Capture the cell that displays the provided text and extract its [x, y] central coordinate. 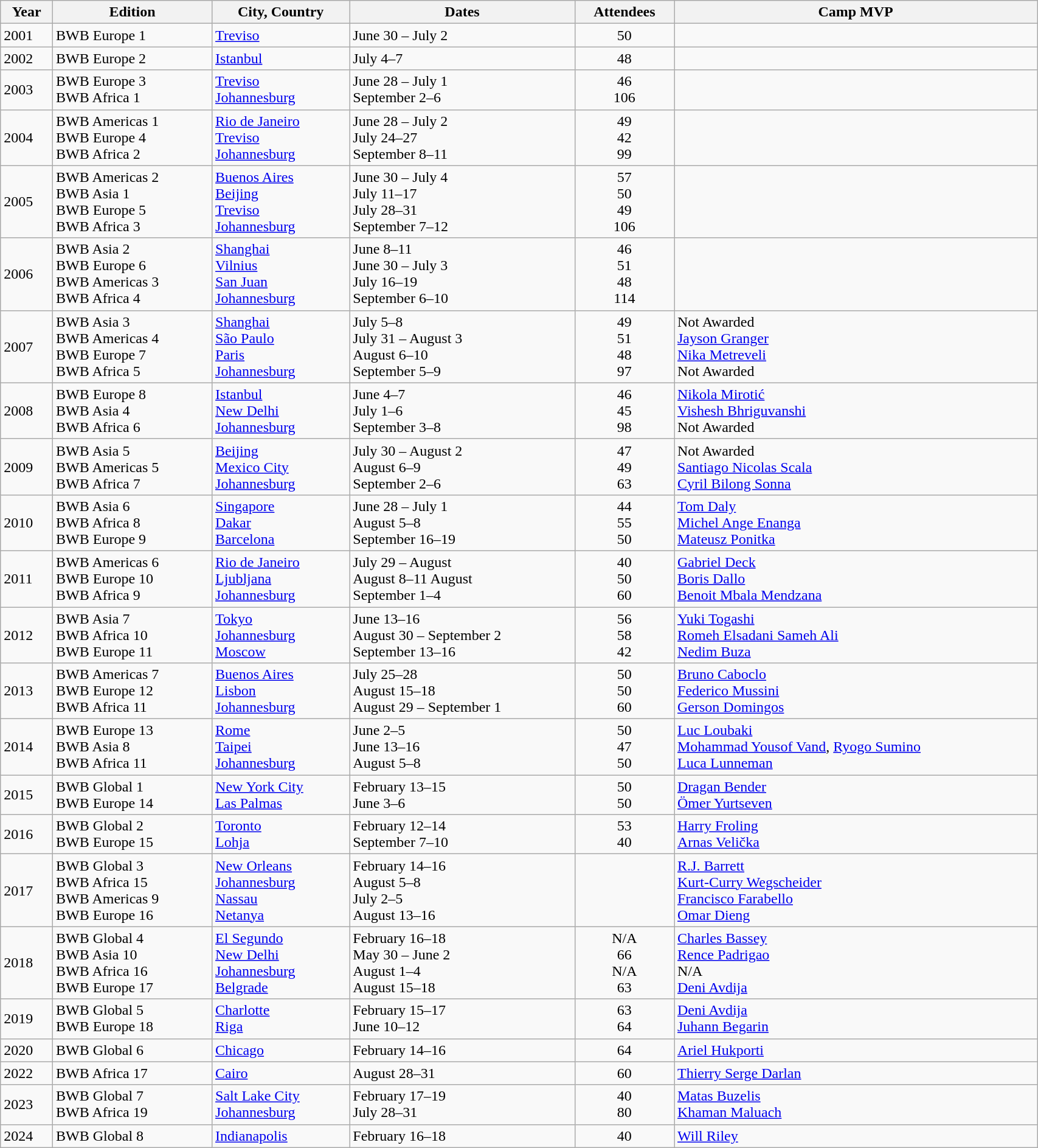
4080 [624, 1105]
Yuki Togashi Romeh Elsadani Sameh Ali Nedim Buza [855, 635]
5050 [624, 795]
February 17–19July 28–31 [462, 1105]
Istanbul New Delhi Johannesburg [281, 411]
2010 [27, 523]
July 25–28August 15–18 August 29 – September 1 [462, 691]
Dates [462, 12]
June 2–5 June 13–16August 5–8 [462, 747]
Buenos Aires Lisbon Johannesburg [281, 691]
5340 [624, 835]
February 14–16 [462, 1050]
Rome Taipei Johannesburg [281, 747]
Toronto Lohja [281, 835]
Camp MVP [855, 12]
575049106 [624, 202]
Edition [133, 12]
June 4–7July 1–6September 3–8 [462, 411]
46106 [624, 90]
R.J. Barrett Kurt-Curry Wegscheider Francisco Farabello Omar Dieng [855, 891]
474963 [624, 467]
BWB Europe 13 BWB Asia 8 BWB Africa 11 [133, 747]
City, Country [281, 12]
BWB Europe 8 BWB Asia 4 BWB Africa 6 [133, 411]
465148114 [624, 274]
2002 [27, 58]
2013 [27, 691]
Nikola Mirotić Vishesh BhriguvanshiNot Awarded [855, 411]
2012 [27, 635]
February 13–15 June 3–6 [462, 795]
New York City Las Palmas [281, 795]
2011 [27, 579]
July 5–8July 31 – August 3 August 6–10 September 5–9 [462, 347]
Dragan Bender Ömer Yurtseven [855, 795]
Charlotte Riga [281, 1018]
494299 [624, 137]
El Segundo New Delhi Johannesburg Belgrade [281, 962]
June 13–16August 30 – September 2September 13–16 [462, 635]
BWB Global 1 BWB Europe 14 [133, 795]
New Orleans Johannesburg Nassau Netanya [281, 891]
2007 [27, 347]
Treviso [281, 35]
Cairo [281, 1073]
Gabriel Deck Boris Dallo Benoit Mbala Mendzana [855, 579]
2024 [27, 1136]
Tom Daly Michel Ange Enanga Mateusz Ponitka [855, 523]
2004 [27, 137]
BWB Americas 6 BWB Europe 10 BWB Africa 9 [133, 579]
48 [624, 58]
July 29 – August August 8–11 AugustSeptember 1–4 [462, 579]
June 30 – July 2 [462, 35]
40 [624, 1136]
June 28 – July 2 July 24–27September 8–11 [462, 137]
BWB Americas 2 BWB Asia 1 BWB Europe 5 BWB Africa 3 [133, 202]
Buenos Aires Beijing Treviso Johannesburg [281, 202]
Tokyo Johannesburg Moscow [281, 635]
405060 [624, 579]
June 30 – July 4 July 11–17 July 28–31September 7–12 [462, 202]
2006 [27, 274]
BWB Asia 2 BWB Europe 6 BWB Americas 3 BWB Africa 4 [133, 274]
BWB Global 4BWB Asia 10 BWB Africa 16 BWB Europe 17 [133, 962]
2022 [27, 1073]
February 14–16August 5–8July 2–5August 13–16 [462, 891]
49514897 [624, 347]
Chicago [281, 1050]
2016 [27, 835]
2001 [27, 35]
Ariel Hukporti [855, 1050]
BWB Asia 6 BWB Africa 8 BWB Europe 9 [133, 523]
BWB Americas 1 BWB Europe 4 BWB Africa 2 [133, 137]
2014 [27, 747]
February 12–14 September 7–10 [462, 835]
February 15–17 June 10–12 [462, 1018]
BWB Global 6 [133, 1050]
464598 [624, 411]
BWB Asia 5 BWB Americas 5 BWB Africa 7 [133, 467]
Year [27, 12]
Thierry Serge Darlan [855, 1073]
445550 [624, 523]
BWB Global 3BWB Africa 15BWB Americas 9BWB Europe 16 [133, 891]
Singapore Dakar Barcelona [281, 523]
Bruno Caboclo Federico Mussini Gerson Domingos [855, 691]
565842 [624, 635]
June 28 – July 1 August 5–8 September 16–19 [462, 523]
Attendees [624, 12]
N/A66N/A63 [624, 962]
August 28–31 [462, 1073]
2017 [27, 891]
2015 [27, 795]
Beijing Mexico City Johannesburg [281, 467]
Rio de Janeiro Ljubljana Johannesburg [281, 579]
BWB Europe 3 BWB Africa 1 [133, 90]
BWB Asia 3 BWB Americas 4 BWB Europe 7 BWB Africa 5 [133, 347]
BWB Asia 7 BWB Africa 10 BWB Europe 11 [133, 635]
50 [624, 35]
Matas Buzelis Khaman Maluach [855, 1105]
Salt Lake City Johannesburg [281, 1105]
BWB Europe 1 [133, 35]
64 [624, 1050]
2008 [27, 411]
Rio de Janeiro Treviso Johannesburg [281, 137]
Not Awarded Jayson Granger Nika MetreveliNot Awarded [855, 347]
BWB Global 8 [133, 1136]
2005 [27, 202]
February 16–18 [462, 1136]
Charles Bassey Rence Padrigao N/A Deni Avdija [855, 962]
Indianapolis [281, 1136]
Shanghai São Paulo Paris Johannesburg [281, 347]
505060 [624, 691]
BWB Africa 17 [133, 1073]
2009 [27, 467]
July 4–7 [462, 58]
Deni Avdija Juhann Begarin [855, 1018]
Treviso Johannesburg [281, 90]
Will Riley [855, 1136]
2018 [27, 962]
BWB Global 7 BWB Africa 19 [133, 1105]
2019 [27, 1018]
BWB Global 2BWB Europe 15 [133, 835]
504750 [624, 747]
Shanghai Vilnius San Juan Johannesburg [281, 274]
July 30 – August 2 August 6–9September 2–6 [462, 467]
2020 [27, 1050]
2023 [27, 1105]
6364 [624, 1018]
February 16–18May 30 – June 2August 1–4 August 15–18 [462, 962]
Not Awarded Santiago Nicolas Scala Cyril Bilong Sonna [855, 467]
BWB Europe 2 [133, 58]
Harry Froling Arnas Velička [855, 835]
June 8–11June 30 – July 3 July 16–19 September 6–10 [462, 274]
BWB Americas 7 BWB Europe 12 BWB Africa 11 [133, 691]
60 [624, 1073]
June 28 – July 1 September 2–6 [462, 90]
2003 [27, 90]
BWB Global 5BWB Europe 18 [133, 1018]
Luc Loubaki Mohammad Yousof Vand, Ryogo Sumino Luca Lunneman [855, 747]
Istanbul [281, 58]
